Locate the cell with the specified text and output its (X, Y) center coordinate. 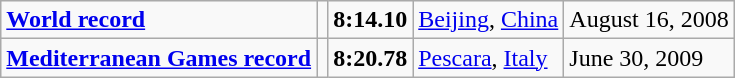
8:20.78 (370, 58)
World record (159, 20)
June 30, 2009 (649, 58)
August 16, 2008 (649, 20)
8:14.10 (370, 20)
Beijing, China (488, 20)
Mediterranean Games record (159, 58)
Pescara, Italy (488, 58)
